Provide the (x, y) coordinate of the cell's center where the given text is located.  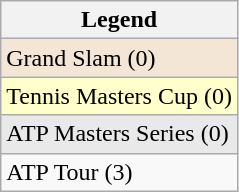
Grand Slam (0) (120, 58)
ATP Masters Series (0) (120, 134)
Tennis Masters Cup (0) (120, 96)
ATP Tour (3) (120, 172)
Legend (120, 20)
